Return the [x, y] coordinate for the center point of the cell that contains the specified text.  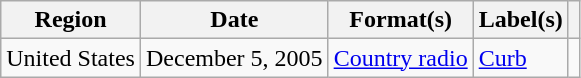
Format(s) [400, 20]
Curb [520, 58]
December 5, 2005 [234, 58]
Date [234, 20]
Label(s) [520, 20]
United States [71, 58]
Country radio [400, 58]
Region [71, 20]
